Locate the cell with the specified text and output its [X, Y] center coordinate. 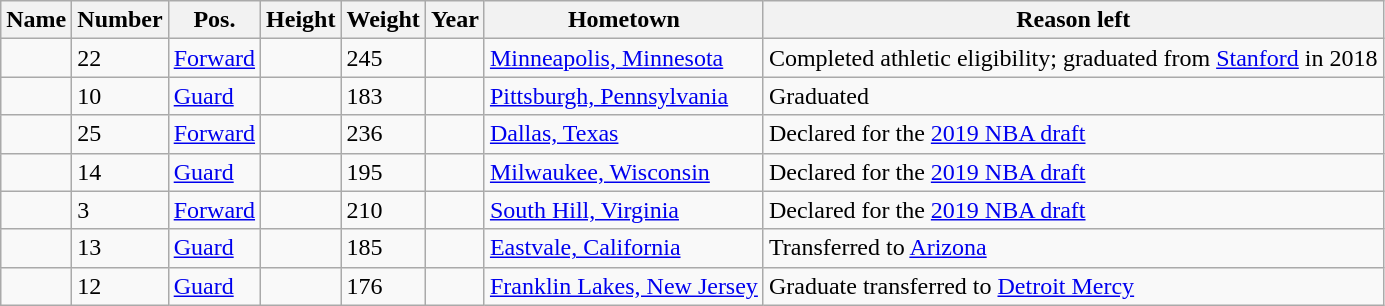
Number [120, 20]
176 [383, 286]
Pos. [214, 20]
Graduated [1073, 96]
Graduate transferred to Detroit Mercy [1073, 286]
Reason left [1073, 20]
Eastvale, California [624, 248]
Name [36, 20]
12 [120, 286]
Height [301, 20]
South Hill, Virginia [624, 210]
Minneapolis, Minnesota [624, 58]
185 [383, 248]
195 [383, 172]
10 [120, 96]
236 [383, 134]
Pittsburgh, Pennsylvania [624, 96]
Milwaukee, Wisconsin [624, 172]
183 [383, 96]
Hometown [624, 20]
Completed athletic eligibility; graduated from Stanford in 2018 [1073, 58]
245 [383, 58]
14 [120, 172]
Year [454, 20]
3 [120, 210]
Franklin Lakes, New Jersey [624, 286]
22 [120, 58]
210 [383, 210]
Dallas, Texas [624, 134]
Weight [383, 20]
Transferred to Arizona [1073, 248]
13 [120, 248]
25 [120, 134]
